Output the (x, y) coordinate of the center of the cell containing the given text.  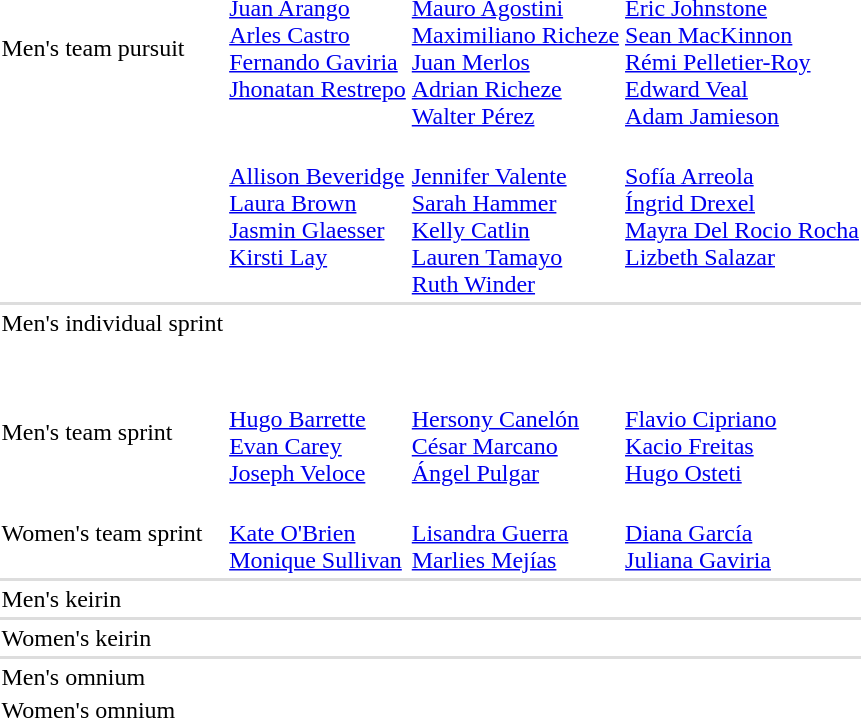
Diana GarcíaJuliana Gaviria (742, 533)
Lisandra GuerraMarlies Mejías (515, 533)
Men's omnium (112, 677)
Flavio CiprianoKacio FreitasHugo Osteti (742, 432)
Men's keirin (112, 599)
Men's individual sprint (112, 323)
Jennifer ValenteSarah HammerKelly CatlinLauren TamayoRuth Winder (515, 216)
Men's team sprint (112, 432)
Women's keirin (112, 638)
Sofía ArreolaÍngrid DrexelMayra Del Rocio RochaLizbeth Salazar (742, 216)
Hugo BarretteEvan CareyJoseph Veloce (318, 432)
Women's team sprint (112, 533)
Hersony CanelónCésar MarcanoÁngel Pulgar (515, 432)
Kate O'BrienMonique Sullivan (318, 533)
Allison BeveridgeLaura BrownJasmin GlaesserKirsti Lay (318, 216)
